Find where the given text appears and provide that cell's center as (X, Y) coordinate. 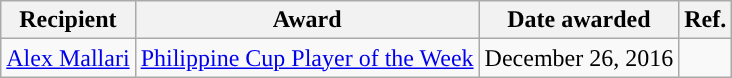
Philippine Cup Player of the Week (307, 58)
Alex Mallari (68, 58)
Ref. (706, 20)
Award (307, 20)
December 26, 2016 (579, 58)
Recipient (68, 20)
Date awarded (579, 20)
